Locate the cell with the specified text and output its (x, y) center coordinate. 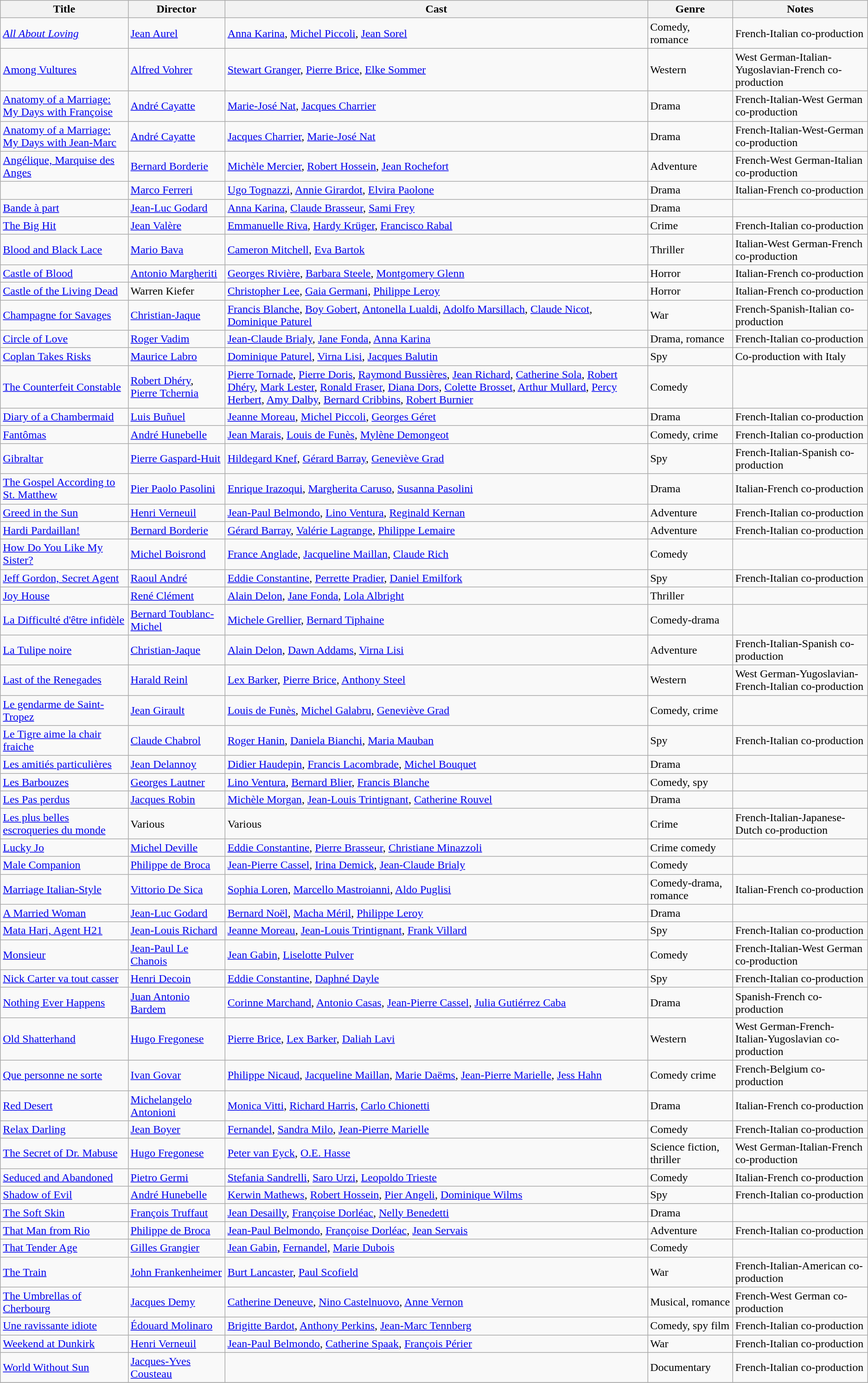
Le Tigre aime la chair fraiche (64, 740)
Lucky Jo (64, 848)
Hildegard Knef, Gérard Barray, Geneviève Grad (436, 458)
Drama, romance (690, 339)
Hardi Pardaillan! (64, 530)
Old Shatterhand (64, 1039)
Jean-Paul Belmondo, Catherine Spaak, François Périer (436, 1344)
French-Belgium co-production (800, 1075)
Shadow of Evil (64, 1195)
Spanish-French co-production (800, 1002)
The Soft Skin (64, 1213)
All About Loving (64, 33)
Red Desert (64, 1105)
Jean Gabin, Fernandel, Marie Dubois (436, 1248)
Bande à part (64, 208)
Comedy-drama, romance (690, 889)
Jean Delannoy (176, 765)
Musical, romance (690, 1302)
Gibraltar (64, 458)
Francis Blanche, Boy Gobert, Antonella Lualdi, Adolfo Marsillach, Claude Nicot, Dominique Paturel (436, 315)
Juan Antonio Bardem (176, 1002)
Weekend at Dunkirk (64, 1344)
Luis Buñuel (176, 417)
Jean Desailly, Françoise Dorléac, Nelly Benedetti (436, 1213)
Champagne for Savages (64, 315)
Jean-Louis Richard (176, 931)
Last of the Renegades (64, 680)
Italian-West German-French co-production (800, 250)
Jean Aurel (176, 33)
Jean Boyer (176, 1130)
Jean Valère (176, 225)
Dominique Paturel, Virna Lisi, Jacques Balutin (436, 357)
Co-production with Italy (800, 357)
Michele Grellier, Bernard Tiphaine (436, 620)
The Big Hit (64, 225)
France Anglade, Jacqueline Maillan, Claude Rich (436, 554)
Science fiction, thriller (690, 1153)
Circle of Love (64, 339)
A Married Woman (64, 913)
Corinne Marchand, Antonio Casas, Jean-Pierre Cassel, Julia Gutiérrez Caba (436, 1002)
French-Italian‐American co-production (800, 1272)
Cast (436, 9)
Michel Deville (176, 848)
Among Vultures (64, 70)
Jeff Gordon, Secret Agent (64, 578)
How Do You Like My Sister? (64, 554)
Jacques Charrier, Marie-José Nat (436, 136)
Jean Girault (176, 710)
Kerwin Mathews, Robert Hossein, Pier Angeli, Dominique Wilms (436, 1195)
Jacques-Yves Cousteau (176, 1368)
Genre (690, 9)
Enrique Irazoqui, Margherita Caruso, Susanna Pasolini (436, 489)
Georges Lautner (176, 782)
John Frankenheimer (176, 1272)
Mata Hari, Agent H21 (64, 931)
Male Companion (64, 865)
Les Pas perdus (64, 800)
Title (64, 9)
Peter van Eyck, O.E. Hasse (436, 1153)
Jacques Demy (176, 1302)
French-West German-Italian co-production (800, 166)
Crime comedy (690, 848)
Michèle Mercier, Robert Hossein, Jean Rochefort (436, 166)
The Secret of Dr. Mabuse (64, 1153)
Marriage Italian-Style (64, 889)
Roger Hanin, Daniela Bianchi, Maria Mauban (436, 740)
Cameron Mitchell, Eva Bartok (436, 250)
Alain Delon, Jane Fonda, Lola Albright (436, 596)
Anna Karina, Michel Piccoli, Jean Sorel (436, 33)
Pierre Gaspard-Huit (176, 458)
Documentary (690, 1368)
Alfred Vohrer (176, 70)
Alain Delon, Dawn Addams, Virna Lisi (436, 650)
Anna Karina, Claude Brasseur, Sami Frey (436, 208)
Diary of a Chambermaid (64, 417)
Lex Barker, Pierre Brice, Anthony Steel (436, 680)
Fantômas (64, 435)
The Train (64, 1272)
Brigitte Bardot, Anthony Perkins, Jean-Marc Tennberg (436, 1326)
Michelangelo Antonioni (176, 1105)
Notes (800, 9)
West German-Italian-Yugoslavian-French co-production (800, 70)
Édouard Molinaro (176, 1326)
Castle of Blood (64, 273)
French-West German co-production (800, 1302)
Greed in the Sun (64, 513)
West German-Italian-French co-production (800, 1153)
Monsieur (64, 955)
Henri Decoin (176, 978)
Coplan Takes Risks (64, 357)
Claude Chabrol (176, 740)
Jeanne Moreau, Michel Piccoli, Georges Géret (436, 417)
Roger Vadim (176, 339)
Anatomy of a Marriage: My Days with Jean-Marc (64, 136)
Jean-Pierre Cassel, Irina Demick, Jean-Claude Brialy (436, 865)
Christopher Lee, Gaia Germani, Philippe Leroy (436, 291)
Burt Lancaster, Paul Scofield (436, 1272)
Harald Reinl (176, 680)
Jean Gabin, Liselotte Pulver (436, 955)
French-Italian-Japanese-Dutch co-production (800, 824)
Bernard Noël, Macha Méril, Philippe Leroy (436, 913)
West German-French-Italian-Yugoslavian co-production (800, 1039)
West German-Yugoslavian-French-Italian co-production (800, 680)
La Tulipe noire (64, 650)
Comedy, spy film (690, 1326)
Stewart Granger, Pierre Brice, Elke Sommer (436, 70)
The Umbrellas of Cherbourg (64, 1302)
Vittorio De Sica (176, 889)
Jacques Robin (176, 800)
Bernard Toublanc-Michel (176, 620)
Jean-Paul Belmondo, Lino Ventura, Reginald Kernan (436, 513)
Angélique, Marquise des Anges (64, 166)
Pierre Brice, Lex Barker, Daliah Lavi (436, 1039)
Lino Ventura, Bernard Blier, Francis Blanche (436, 782)
Didier Haudepin, Francis Lacombrade, Michel Bouquet (436, 765)
Les amitiés particulières (64, 765)
Les plus belles escroqueries du monde (64, 824)
Monica Vitti, Richard Harris, Carlo Chionetti (436, 1105)
Les Barbouzes (64, 782)
Philippe Nicaud, Jacqueline Maillan, Marie Daëms, Jean-Pierre Marielle, Jess Hahn (436, 1075)
That Man from Rio (64, 1230)
Comedy, romance (690, 33)
Jean-Claude Brialy, Jane Fonda, Anna Karina (436, 339)
The Gospel According to St. Matthew (64, 489)
Eddie Constantine, Pierre Brasseur, Christiane Minazzoli (436, 848)
The Counterfeit Constable (64, 387)
Blood and Black Lace (64, 250)
French-Spanish-Italian co-production (800, 315)
Michèle Morgan, Jean-Louis Trintignant, Catherine Rouvel (436, 800)
Que personne ne sorte (64, 1075)
Castle of the Living Dead (64, 291)
Eddie Constantine, Perrette Pradier, Daniel Emilfork (436, 578)
Warren Kiefer (176, 291)
French-Italian-West-German co-production (800, 136)
Louis de Funès, Michel Galabru, Geneviève Grad (436, 710)
Georges Rivière, Barbara Steele, Montgomery Glenn (436, 273)
Ivan Govar (176, 1075)
Mario Bava (176, 250)
Comedy crime (690, 1075)
Ugo Tognazzi, Annie Girardot, Elvira Paolone (436, 190)
René Clément (176, 596)
Stefania Sandrelli, Saro Urzi, Leopoldo Trieste (436, 1177)
Antonio Margheriti (176, 273)
François Truffaut (176, 1213)
Relax Darling (64, 1130)
Michel Boisrond (176, 554)
Seduced and Abandoned (64, 1177)
Pietro Germi (176, 1177)
Catherine Deneuve, Nino Castelnuovo, Anne Vernon (436, 1302)
Nick Carter va tout casser (64, 978)
Marie-José Nat, Jacques Charrier (436, 106)
Maurice Labro (176, 357)
Robert Dhéry, Pierre Tchernia (176, 387)
Eddie Constantine, Daphné Dayle (436, 978)
Pier Paolo Pasolini (176, 489)
Comedy, spy (690, 782)
Sophia Loren, Marcello Mastroianni, Aldo Puglisi (436, 889)
Jean-Paul Le Chanois (176, 955)
That Tender Age (64, 1248)
Raoul André (176, 578)
Director (176, 9)
La Difficulté d'être infidèle (64, 620)
Jean-Paul Belmondo, Françoise Dorléac, Jean Servais (436, 1230)
Nothing Ever Happens (64, 1002)
Le gendarme de Saint-Tropez (64, 710)
Marco Ferreri (176, 190)
Jean Marais, Louis de Funès, Mylène Demongeot (436, 435)
Jeanne Moreau, Jean-Louis Trintignant, Frank Villard (436, 931)
Une ravissante idiote (64, 1326)
World Without Sun (64, 1368)
Anatomy of a Marriage: My Days with Françoise (64, 106)
Gérard Barray, Valérie Lagrange, Philippe Lemaire (436, 530)
Joy House (64, 596)
Emmanuelle Riva, Hardy Krüger, Francisco Rabal (436, 225)
Gilles Grangier (176, 1248)
Comedy-drama (690, 620)
Fernandel, Sandra Milo, Jean-Pierre Marielle (436, 1130)
